Scan for the cell matching the given text and deliver its (x, y) coordinate at center. 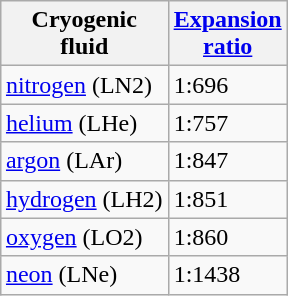
1:696 (228, 85)
Expansionratio (228, 34)
1:847 (228, 161)
1:1438 (228, 275)
neon (LNe) (84, 275)
1:860 (228, 237)
argon (LAr) (84, 161)
oxygen (LO2) (84, 237)
hydrogen (LH2) (84, 199)
Cryogenicfluid (84, 34)
1:851 (228, 199)
nitrogen (LN2) (84, 85)
helium (LHe) (84, 123)
1:757 (228, 123)
